Detect which cell encompasses the target text, then output its [x, y] center coordinate. 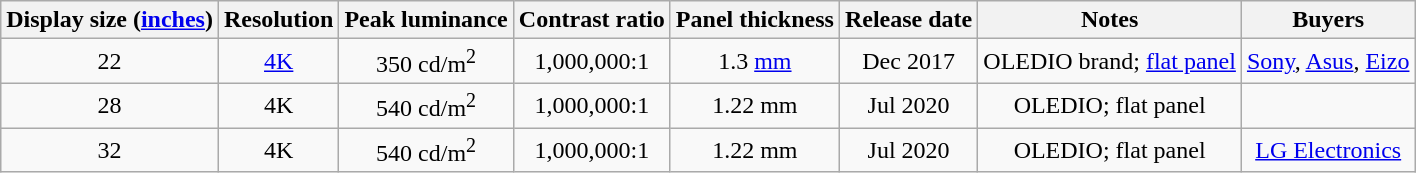
Buyers [1328, 20]
Release date [908, 20]
Peak luminance [426, 20]
LG Electronics [1328, 150]
Contrast ratio [592, 20]
32 [110, 150]
Display size (inches) [110, 20]
OLEDIO brand; flat panel [1110, 62]
Notes [1110, 20]
28 [110, 106]
Dec 2017 [908, 62]
Resolution [278, 20]
Sony, Asus, Eizo [1328, 62]
22 [110, 62]
Panel thickness [754, 20]
350 cd/m2 [426, 62]
1.3 mm [754, 62]
